Identify which cell holds the provided text, then report its (x, y) central coordinate. 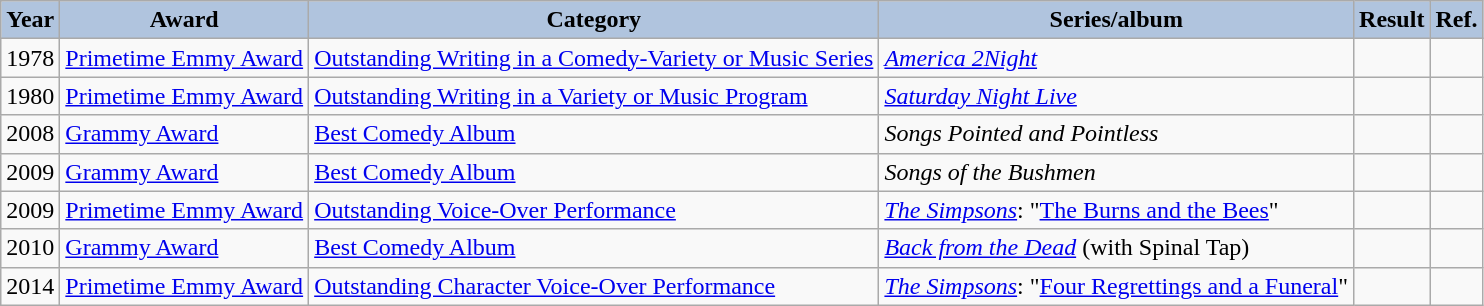
Outstanding Writing in a Variety or Music Program (594, 96)
1980 (30, 96)
Outstanding Voice-Over Performance (594, 210)
1978 (30, 58)
The Simpsons: "The Burns and the Bees" (1116, 210)
Result (1392, 20)
Series/album (1116, 20)
Ref. (1456, 20)
Songs Pointed and Pointless (1116, 134)
America 2Night (1116, 58)
Songs of the Bushmen (1116, 172)
Saturday Night Live (1116, 96)
Year (30, 20)
Outstanding Character Voice-Over Performance (594, 286)
Award (184, 20)
Category (594, 20)
2010 (30, 248)
Outstanding Writing in a Comedy-Variety or Music Series (594, 58)
2008 (30, 134)
2014 (30, 286)
The Simpsons: "Four Regrettings and a Funeral" (1116, 286)
Back from the Dead (with Spinal Tap) (1116, 248)
